Return the (X, Y) coordinate for the center point of the cell that contains the specified text.  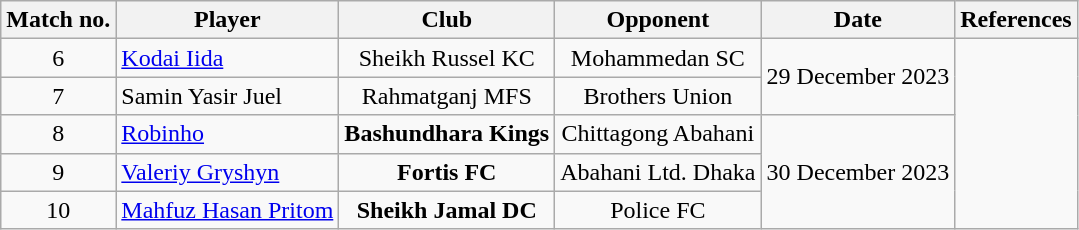
Match no. (58, 20)
References (1016, 20)
Chittagong Abahani (658, 134)
9 (58, 172)
30 December 2023 (858, 172)
6 (58, 58)
Police FC (658, 210)
Abahani Ltd. Dhaka (658, 172)
Fortis FC (447, 172)
Bashundhara Kings (447, 134)
Valeriy Gryshyn (228, 172)
Player (228, 20)
Sheikh Russel KC (447, 58)
Rahmatganj MFS (447, 96)
Brothers Union (658, 96)
Mohammedan SC (658, 58)
Kodai Iida (228, 58)
Samin Yasir Juel (228, 96)
Date (858, 20)
7 (58, 96)
Sheikh Jamal DC (447, 210)
Club (447, 20)
Opponent (658, 20)
8 (58, 134)
10 (58, 210)
29 December 2023 (858, 77)
Mahfuz Hasan Pritom (228, 210)
Robinho (228, 134)
